Return [x, y] of the center of cell containing provided text 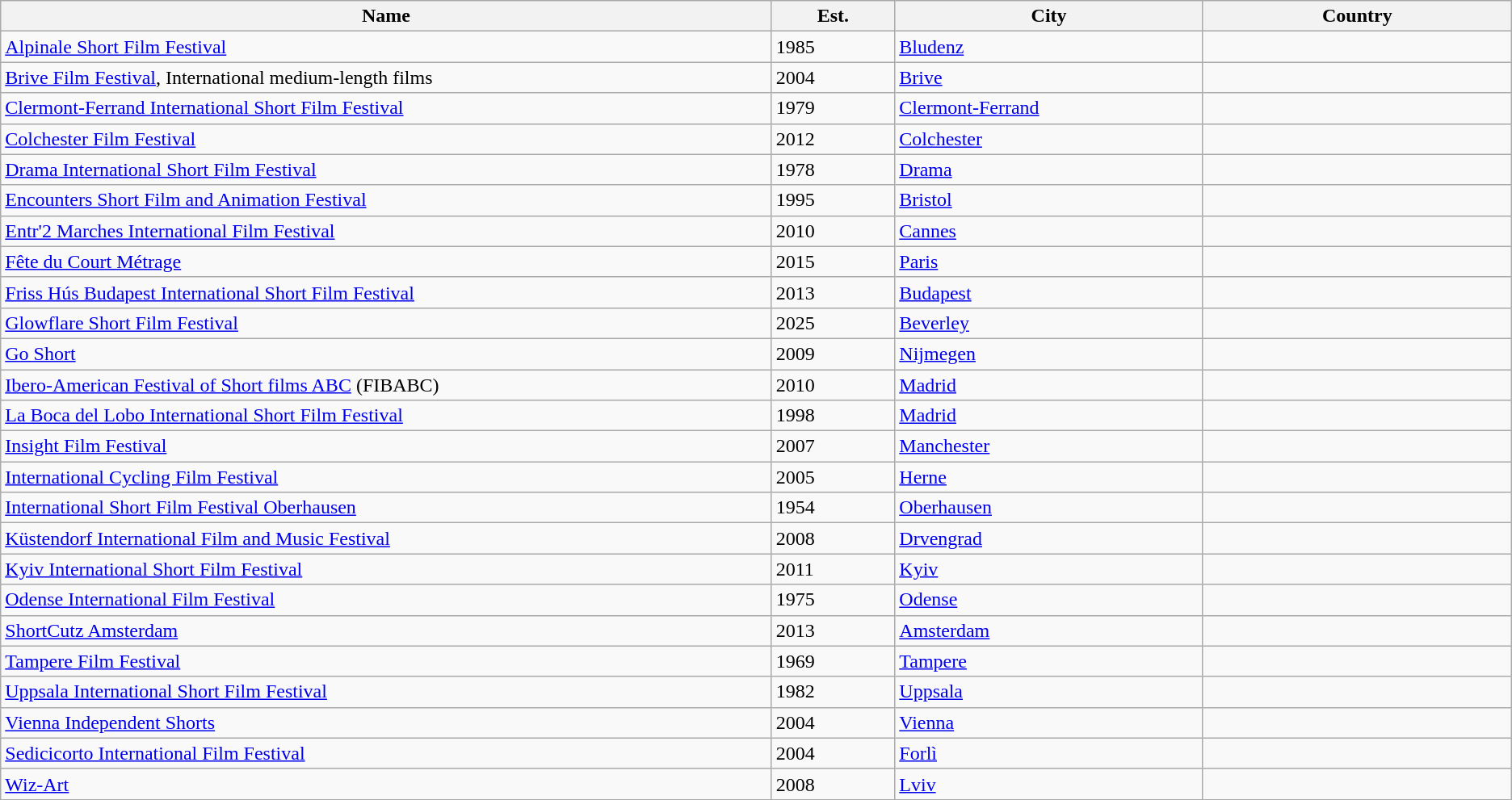
Brive Film Festival, International medium-length films [386, 77]
Entr'2 Marches International Film Festival [386, 231]
Colchester [1049, 139]
Sedicicorto International Film Festival [386, 753]
Est. [834, 16]
Go Short [386, 354]
2005 [834, 477]
Forlì [1049, 753]
Wiz-Art [386, 784]
Insight Film Festival [386, 446]
International Cycling Film Festival [386, 477]
Herne [1049, 477]
Beverley [1049, 323]
Clermont-Ferrand International Short Film Festival [386, 108]
Vienna [1049, 723]
Oberhausen [1049, 508]
Vienna Independent Shorts [386, 723]
Alpinale Short Film Festival [386, 47]
1979 [834, 108]
Drama International Short Film Festival [386, 170]
Uppsala [1049, 692]
Ibero-American Festival of Short films ABC (FIBABC) [386, 385]
1969 [834, 661]
Küstendorf International Film and Music Festival [386, 538]
Bristol [1049, 200]
Nijmegen [1049, 354]
ShortCutz Amsterdam [386, 630]
Colchester Film Festival [386, 139]
Budapest [1049, 292]
2007 [834, 446]
Manchester [1049, 446]
Odense [1049, 600]
Drama [1049, 170]
Clermont-Ferrand [1049, 108]
Fête du Court Métrage [386, 262]
2012 [834, 139]
International Short Film Festival Oberhausen [386, 508]
Name [386, 16]
Country [1357, 16]
City [1049, 16]
1954 [834, 508]
Kyiv International Short Film Festival [386, 569]
Drvengrad [1049, 538]
Uppsala International Short Film Festival [386, 692]
1998 [834, 416]
1982 [834, 692]
Bludenz [1049, 47]
Glowflare Short Film Festival [386, 323]
1978 [834, 170]
Brive [1049, 77]
2025 [834, 323]
La Boca del Lobo International Short Film Festival [386, 416]
Lviv [1049, 784]
2011 [834, 569]
Cannes [1049, 231]
2015 [834, 262]
Tampere [1049, 661]
Paris [1049, 262]
2009 [834, 354]
Odense International Film Festival [386, 600]
Encounters Short Film and Animation Festival [386, 200]
1995 [834, 200]
Kyiv [1049, 569]
1985 [834, 47]
Amsterdam [1049, 630]
Tampere Film Festival [386, 661]
1975 [834, 600]
Friss Hús Budapest International Short Film Festival [386, 292]
